Locate the cell with the specified text and output its (x, y) center coordinate. 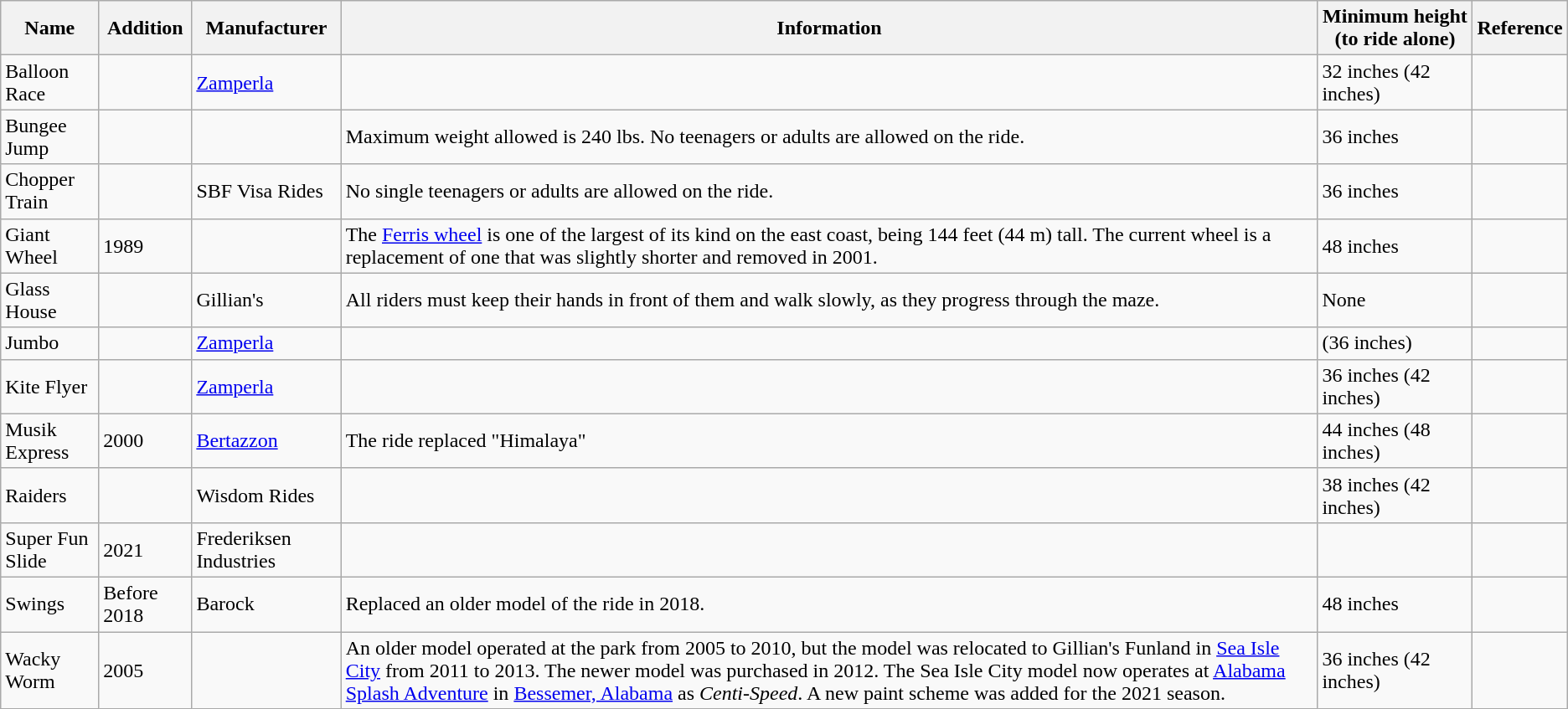
Maximum weight allowed is 240 lbs. No teenagers or adults are allowed on the ride. (829, 137)
44 inches (48 inches) (1395, 440)
Information (829, 28)
2005 (146, 670)
No single teenagers or adults are allowed on the ride. (829, 191)
2000 (146, 440)
All riders must keep their hands in front of them and walk slowly, as they progress through the maze. (829, 300)
Gillian's (266, 300)
1989 (146, 246)
Musik Express (50, 440)
Jumbo (50, 343)
Kite Flyer (50, 387)
Frederiksen Industries (266, 549)
Bungee Jump (50, 137)
Balloon Race (50, 82)
38 inches (42 inches) (1395, 496)
(36 inches) (1395, 343)
Barock (266, 604)
Glass House (50, 300)
Chopper Train (50, 191)
Addition (146, 28)
Swings (50, 604)
Bertazzon (266, 440)
Wisdom Rides (266, 496)
Raiders (50, 496)
2021 (146, 549)
Reference (1519, 28)
None (1395, 300)
The ride replaced "Himalaya" (829, 440)
Before 2018 (146, 604)
Giant Wheel (50, 246)
32 inches (42 inches) (1395, 82)
Minimum height (to ride alone) (1395, 28)
Manufacturer (266, 28)
Super Fun Slide (50, 549)
Replaced an older model of the ride in 2018. (829, 604)
Name (50, 28)
Wacky Worm (50, 670)
SBF Visa Rides (266, 191)
